Detect which cell encompasses the target text, then output its (X, Y) center coordinate. 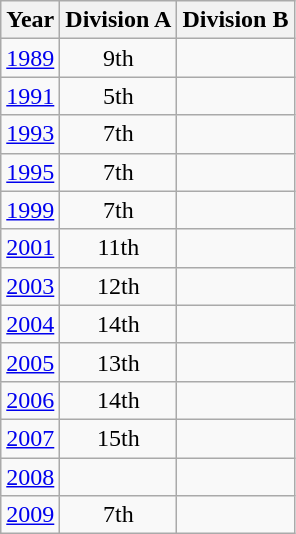
1999 (30, 210)
2009 (30, 515)
2007 (30, 438)
11th (118, 248)
2008 (30, 477)
1991 (30, 96)
2003 (30, 286)
13th (118, 362)
1995 (30, 172)
5th (118, 96)
2004 (30, 324)
9th (118, 58)
Division B (236, 20)
Year (30, 20)
1993 (30, 134)
2006 (30, 400)
15th (118, 438)
12th (118, 286)
2001 (30, 248)
Division A (118, 20)
2005 (30, 362)
1989 (30, 58)
